Find where the given text appears and provide that cell's center as [x, y] coordinate. 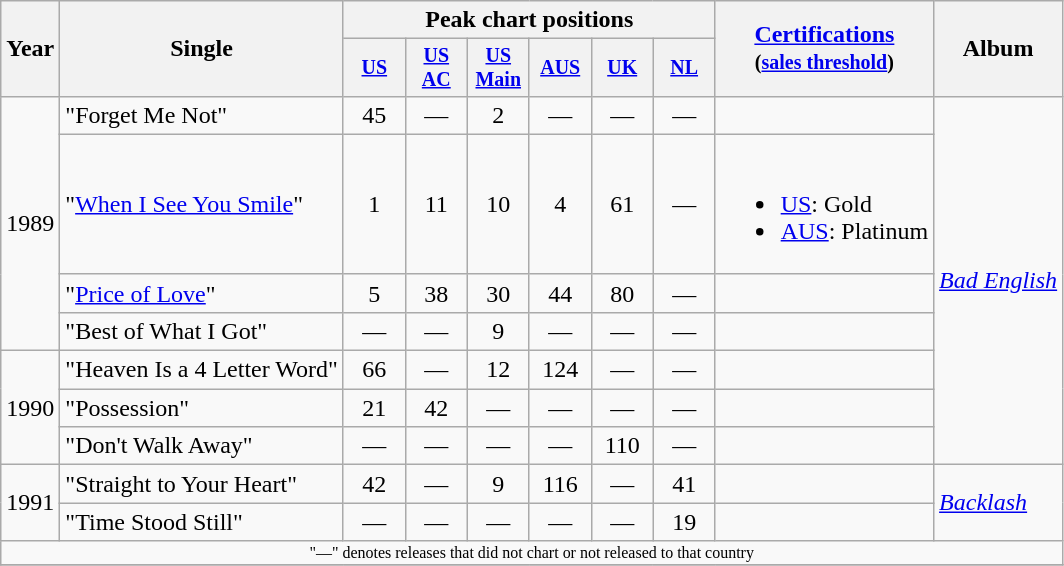
US AC [436, 68]
AUS [560, 68]
124 [560, 370]
4 [560, 204]
110 [622, 446]
11 [436, 204]
UK [622, 68]
61 [622, 204]
"Heaven Is a 4 Letter Word" [202, 370]
19 [684, 522]
"When I See You Smile" [202, 204]
"Best of What I Got" [202, 331]
"Don't Walk Away" [202, 446]
45 [374, 115]
1989 [30, 223]
"Possession" [202, 408]
Year [30, 49]
1990 [30, 408]
30 [498, 293]
"Straight to Your Heart" [202, 484]
Single [202, 49]
Certifications(sales threshold) [824, 49]
Album [998, 49]
12 [498, 370]
"Price of Love" [202, 293]
2 [498, 115]
21 [374, 408]
NL [684, 68]
1 [374, 204]
44 [560, 293]
"Time Stood Still" [202, 522]
5 [374, 293]
"Forget Me Not" [202, 115]
80 [622, 293]
US Main [498, 68]
US [374, 68]
41 [684, 484]
Bad English [998, 280]
US: GoldAUS: Platinum [824, 204]
66 [374, 370]
"—" denotes releases that did not chart or not released to that country [532, 553]
116 [560, 484]
1991 [30, 503]
Peak chart positions [529, 20]
Backlash [998, 503]
10 [498, 204]
38 [436, 293]
